Find where the given text appears and provide that cell's center as [X, Y] coordinate. 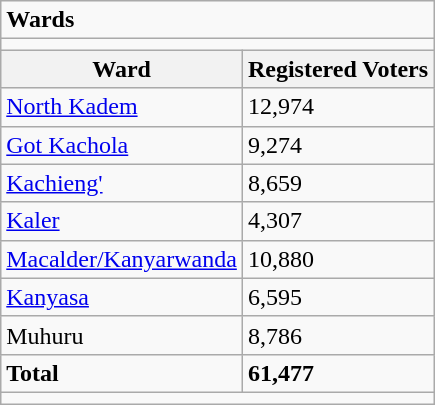
Total [122, 373]
North Kadem [122, 107]
6,595 [338, 297]
8,786 [338, 335]
4,307 [338, 221]
Kaler [122, 221]
9,274 [338, 145]
Kachieng' [122, 183]
12,974 [338, 107]
Registered Voters [338, 69]
Muhuru [122, 335]
Wards [218, 20]
61,477 [338, 373]
Macalder/Kanyarwanda [122, 259]
8,659 [338, 183]
Kanyasa [122, 297]
10,880 [338, 259]
Got Kachola [122, 145]
Ward [122, 69]
